Return [X, Y] of the center of cell containing provided text 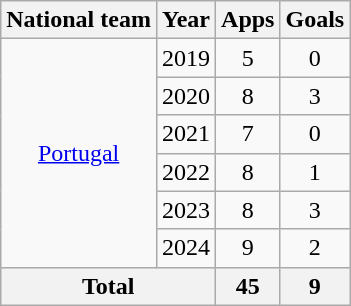
2019 [186, 58]
Apps [248, 20]
2 [315, 248]
Goals [315, 20]
2021 [186, 134]
2022 [186, 172]
2020 [186, 96]
1 [315, 172]
7 [248, 134]
Year [186, 20]
National team [79, 20]
2023 [186, 210]
Total [108, 286]
5 [248, 58]
2024 [186, 248]
Portugal [79, 153]
45 [248, 286]
